Capture the cell that displays the provided text and extract its [x, y] central coordinate. 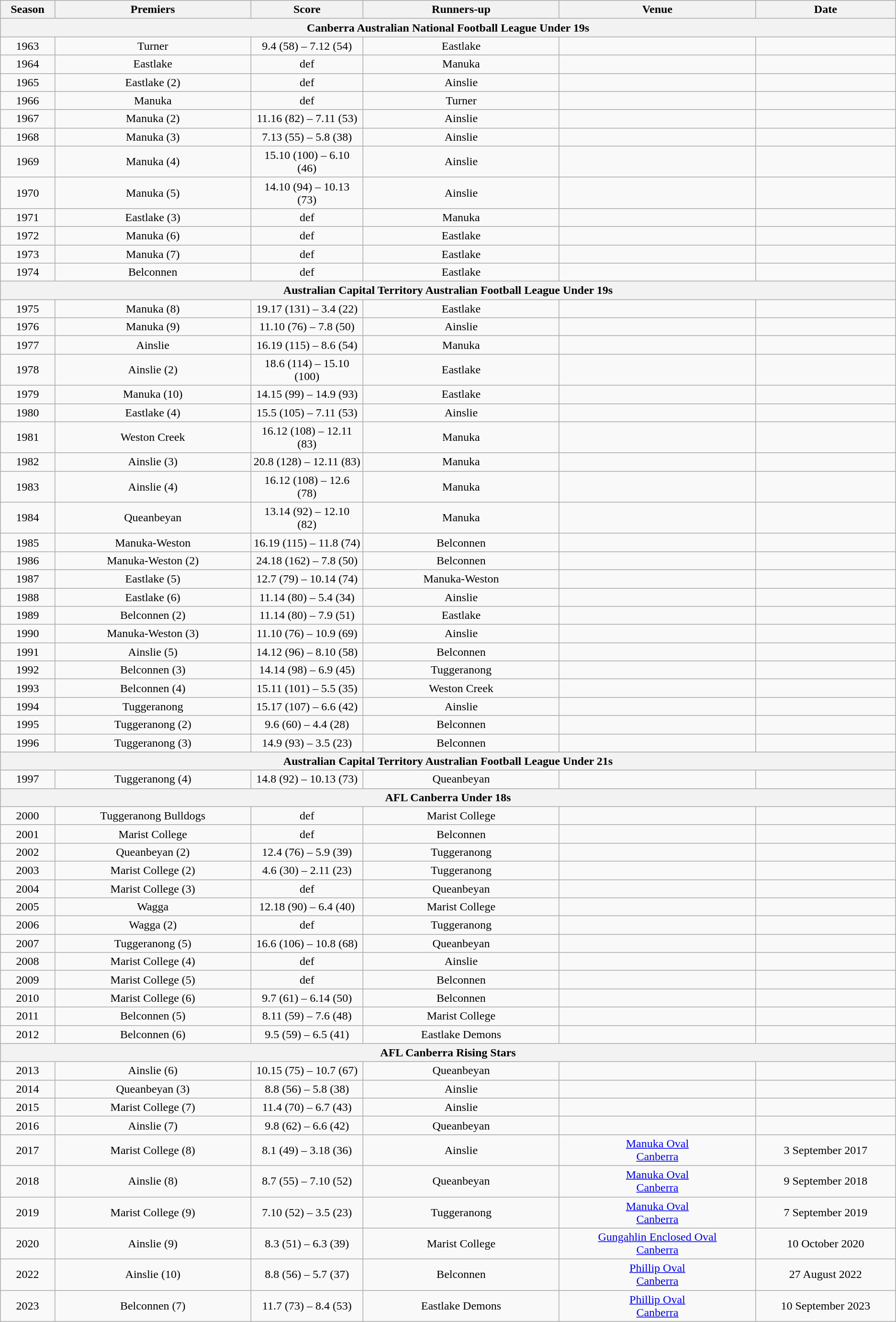
2017 [28, 1150]
Queanbeyan (2) [153, 852]
Marist College (5) [153, 980]
1994 [28, 706]
2020 [28, 1244]
11.7 (73) – 8.4 (53) [307, 1306]
10.15 (75) – 10.7 (67) [307, 1071]
1979 [28, 394]
Eastlake (6) [153, 597]
Tuggeranong Bulldogs [153, 816]
1986 [28, 560]
Canberra Australian National Football League Under 19s [448, 28]
9.5 (59) – 6.5 (41) [307, 1034]
12.7 (79) – 10.14 (74) [307, 579]
Manuka (2) [153, 119]
1993 [28, 688]
1981 [28, 437]
Manuka (6) [153, 235]
Tuggeranong (3) [153, 743]
Manuka (5) [153, 192]
Season [28, 10]
Queanbeyan (3) [153, 1089]
16.12 (108) – 12.6 (78) [307, 486]
Eastlake (4) [153, 413]
1978 [28, 370]
15.10 (100) – 6.10 (46) [307, 162]
1980 [28, 413]
8.11 (59) – 7.6 (48) [307, 1016]
Manuka-Weston (3) [153, 634]
Marist College (7) [153, 1107]
Marist College (3) [153, 889]
8.8 (56) – 5.7 (37) [307, 1275]
1974 [28, 272]
3 September 2017 [825, 1150]
2003 [28, 870]
16.19 (115) – 8.6 (54) [307, 345]
8.3 (51) – 6.3 (39) [307, 1244]
Eastlake (5) [153, 579]
Marist College (4) [153, 962]
8.8 (56) – 5.8 (38) [307, 1089]
Wagga (2) [153, 925]
1983 [28, 486]
2016 [28, 1125]
Wagga [153, 907]
2008 [28, 962]
1967 [28, 119]
19.17 (131) – 3.4 (22) [307, 309]
2007 [28, 943]
9.6 (60) – 4.4 (28) [307, 725]
Ainslie (6) [153, 1071]
Marist College (8) [153, 1150]
1971 [28, 217]
2023 [28, 1306]
2012 [28, 1034]
Eastlake (3) [153, 217]
Ainslie (4) [153, 486]
24.18 (162) – 7.8 (50) [307, 560]
10 September 2023 [825, 1306]
16.6 (106) – 10.8 (68) [307, 943]
11.14 (80) – 5.4 (34) [307, 597]
AFL Canberra Rising Stars [448, 1053]
1969 [28, 162]
27 August 2022 [825, 1275]
Belconnen (7) [153, 1306]
7.10 (52) – 3.5 (23) [307, 1212]
12.18 (90) – 6.4 (40) [307, 907]
14.14 (98) – 6.9 (45) [307, 670]
16.12 (108) – 12.11 (83) [307, 437]
7 September 2019 [825, 1212]
16.19 (115) – 11.8 (74) [307, 542]
Manuka-Weston (2) [153, 560]
Manuka (3) [153, 137]
1991 [28, 652]
Tuggeranong (5) [153, 943]
2010 [28, 998]
Manuka (10) [153, 394]
1984 [28, 518]
Ainslie (10) [153, 1275]
2000 [28, 816]
Manuka (8) [153, 309]
Ainslie (5) [153, 652]
2006 [28, 925]
12.4 (76) – 5.9 (39) [307, 852]
11.10 (76) – 7.8 (50) [307, 327]
9.8 (62) – 6.6 (42) [307, 1125]
1996 [28, 743]
20.8 (128) – 12.11 (83) [307, 462]
1985 [28, 542]
Date [825, 10]
Gungahlin Enclosed OvalCanberra [657, 1244]
Venue [657, 10]
4.6 (30) – 2.11 (23) [307, 870]
Tuggeranong (2) [153, 725]
2009 [28, 980]
Belconnen (5) [153, 1016]
1964 [28, 64]
1973 [28, 254]
2018 [28, 1181]
1995 [28, 725]
1992 [28, 670]
Ainslie (9) [153, 1244]
9 September 2018 [825, 1181]
1970 [28, 192]
10 October 2020 [825, 1244]
18.6 (114) – 15.10 (100) [307, 370]
Belconnen (4) [153, 688]
13.14 (92) – 12.10 (82) [307, 518]
Australian Capital Territory Australian Football League Under 21s [448, 761]
15.5 (105) – 7.11 (53) [307, 413]
1989 [28, 616]
2001 [28, 834]
Manuka (4) [153, 162]
2011 [28, 1016]
14.10 (94) – 10.13 (73) [307, 192]
1972 [28, 235]
2015 [28, 1107]
9.4 (58) – 7.12 (54) [307, 46]
1966 [28, 101]
1968 [28, 137]
Ainslie (3) [153, 462]
1982 [28, 462]
Ainslie (7) [153, 1125]
11.10 (76) – 10.9 (69) [307, 634]
7.13 (55) – 5.8 (38) [307, 137]
Marist College (9) [153, 1212]
2002 [28, 852]
Marist College (6) [153, 998]
2004 [28, 889]
1975 [28, 309]
1965 [28, 82]
Tuggeranong (4) [153, 779]
Belconnen (3) [153, 670]
Eastlake (2) [153, 82]
Ainslie (8) [153, 1181]
1990 [28, 634]
2019 [28, 1212]
1976 [28, 327]
Australian Capital Territory Australian Football League Under 19s [448, 291]
9.7 (61) – 6.14 (50) [307, 998]
8.1 (49) – 3.18 (36) [307, 1150]
Manuka (9) [153, 327]
Score [307, 10]
1987 [28, 579]
Belconnen (2) [153, 616]
Manuka (7) [153, 254]
AFL Canberra Under 18s [448, 797]
Premiers [153, 10]
Runners-up [461, 10]
2005 [28, 907]
Ainslie (2) [153, 370]
11.16 (82) – 7.11 (53) [307, 119]
15.11 (101) – 5.5 (35) [307, 688]
14.15 (99) – 14.9 (93) [307, 394]
1963 [28, 46]
1988 [28, 597]
2014 [28, 1089]
1977 [28, 345]
14.12 (96) – 8.10 (58) [307, 652]
8.7 (55) – 7.10 (52) [307, 1181]
14.9 (93) – 3.5 (23) [307, 743]
Marist College (2) [153, 870]
1997 [28, 779]
2022 [28, 1275]
Belconnen (6) [153, 1034]
14.8 (92) – 10.13 (73) [307, 779]
15.17 (107) – 6.6 (42) [307, 706]
11.14 (80) – 7.9 (51) [307, 616]
11.4 (70) – 6.7 (43) [307, 1107]
2013 [28, 1071]
